Return [X, Y] of the center of cell containing provided text 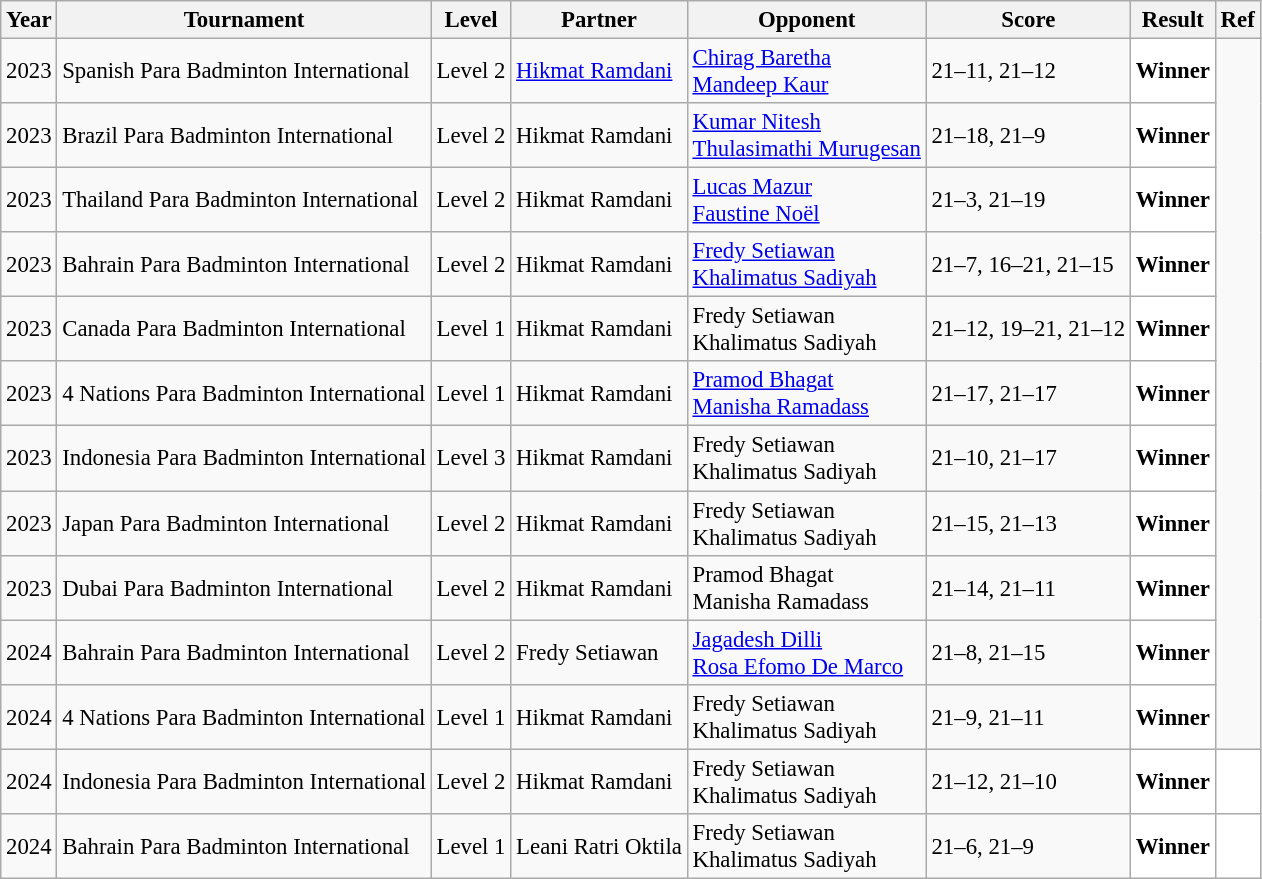
21–18, 21–9 [1028, 136]
21–8, 21–15 [1028, 652]
Tournament [244, 20]
Jagadesh Dilli Rosa Efomo De Marco [806, 652]
Brazil Para Badminton International [244, 136]
21–11, 21–12 [1028, 72]
21–12, 21–10 [1028, 782]
Chirag Baretha Mandeep Kaur [806, 72]
Fredy Setiawan [599, 652]
21–12, 19–21, 21–12 [1028, 330]
21–9, 21–11 [1028, 716]
Result [1172, 20]
Ref [1238, 20]
Level [471, 20]
Canada Para Badminton International [244, 330]
Japan Para Badminton International [244, 524]
21–14, 21–11 [1028, 588]
Score [1028, 20]
21–15, 21–13 [1028, 524]
21–7, 16–21, 21–15 [1028, 264]
21–6, 21–9 [1028, 846]
Spanish Para Badminton International [244, 72]
Dubai Para Badminton International [244, 588]
21–3, 21–19 [1028, 200]
Thailand Para Badminton International [244, 200]
Level 3 [471, 458]
Lucas Mazur Faustine Noël [806, 200]
Year [29, 20]
Kumar Nitesh Thulasimathi Murugesan [806, 136]
21–10, 21–17 [1028, 458]
Leani Ratri Oktila [599, 846]
Partner [599, 20]
21–17, 21–17 [1028, 394]
Opponent [806, 20]
